Extract the [X, Y] coordinate from the center of the cell holding the provided text.  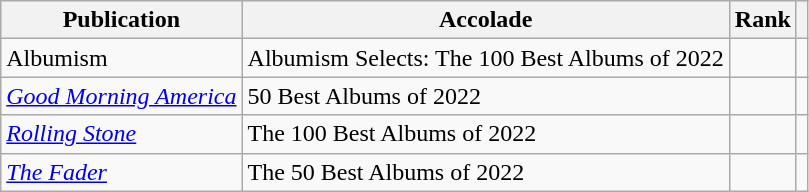
Rank [762, 20]
Albumism [122, 58]
Good Morning America [122, 96]
Accolade [486, 20]
Rolling Stone [122, 134]
The Fader [122, 172]
The 100 Best Albums of 2022 [486, 134]
50 Best Albums of 2022 [486, 96]
Publication [122, 20]
Albumism Selects: The 100 Best Albums of 2022 [486, 58]
The 50 Best Albums of 2022 [486, 172]
